Return [x, y] of the center of cell containing provided text 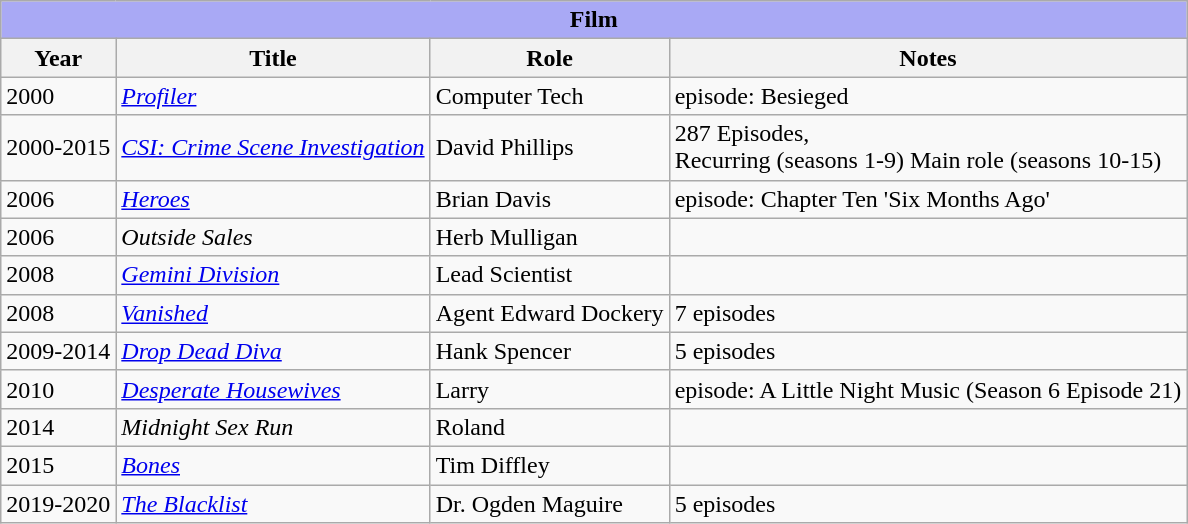
2015 [58, 465]
Gemini Division [273, 275]
2000-2015 [58, 148]
2000 [58, 96]
Outside Sales [273, 237]
David Phillips [550, 148]
Drop Dead Diva [273, 351]
Midnight Sex Run [273, 427]
episode: A Little Night Music (Season 6 Episode 21) [928, 389]
Brian Davis [550, 199]
CSI: Crime Scene Investigation [273, 148]
2009-2014 [58, 351]
The Blacklist [273, 503]
Notes [928, 58]
Profiler [273, 96]
Heroes [273, 199]
Bones [273, 465]
Larry [550, 389]
Dr. Ogden Maguire [550, 503]
Agent Edward Dockery [550, 313]
Herb Mulligan [550, 237]
episode: Chapter Ten 'Six Months Ago' [928, 199]
Year [58, 58]
Roland [550, 427]
Vanished [273, 313]
episode: Besieged [928, 96]
Role [550, 58]
Title [273, 58]
Desperate Housewives [273, 389]
Computer Tech [550, 96]
Tim Diffley [550, 465]
287 Episodes,Recurring (seasons 1-9) Main role (seasons 10-15) [928, 148]
2014 [58, 427]
7 episodes [928, 313]
Hank Spencer [550, 351]
Lead Scientist [550, 275]
2019-2020 [58, 503]
Film [594, 20]
2010 [58, 389]
